For the text-containing cell, return its midpoint in (x, y) coordinate format. 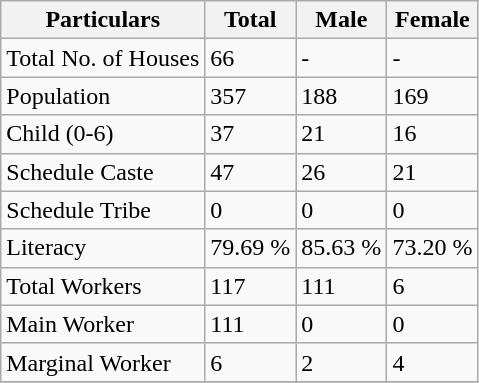
Schedule Caste (103, 172)
Total (250, 20)
Particulars (103, 20)
2 (342, 362)
188 (342, 96)
117 (250, 286)
Total No. of Houses (103, 58)
Population (103, 96)
Main Worker (103, 324)
357 (250, 96)
73.20 % (432, 248)
85.63 % (342, 248)
Total Workers (103, 286)
26 (342, 172)
Schedule Tribe (103, 210)
16 (432, 134)
Child (0-6) (103, 134)
4 (432, 362)
Male (342, 20)
37 (250, 134)
Literacy (103, 248)
Female (432, 20)
79.69 % (250, 248)
66 (250, 58)
Marginal Worker (103, 362)
169 (432, 96)
47 (250, 172)
